Detect which cell encompasses the target text, then output its [X, Y] center coordinate. 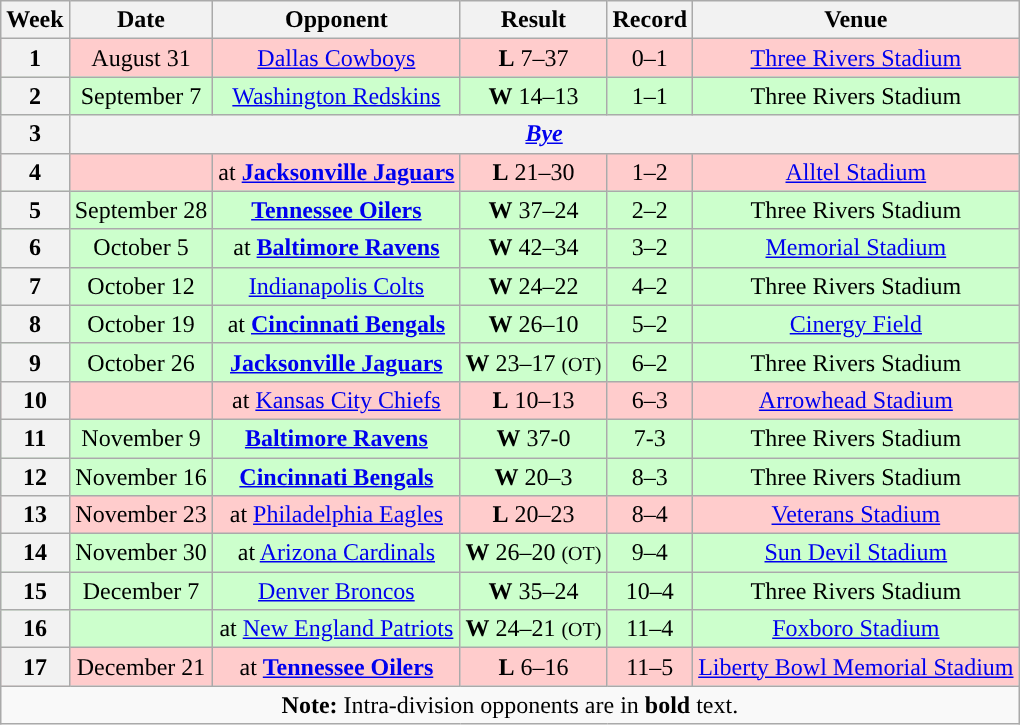
Indianapolis Colts [336, 286]
14 [35, 553]
17 [35, 667]
9–4 [650, 553]
Venue [856, 20]
November 16 [141, 477]
10–4 [650, 591]
Dallas Cowboys [336, 58]
Cincinnati Bengals [336, 477]
Note: Intra-division opponents are in bold text. [510, 705]
13 [35, 515]
September 7 [141, 96]
W 20–3 [534, 477]
Veterans Stadium [856, 515]
Record [650, 20]
3 [35, 134]
Memorial Stadium [856, 248]
at Jacksonville Jaguars [336, 172]
W 35–24 [534, 591]
Denver Broncos [336, 591]
at Arizona Cardinals [336, 553]
at Philadelphia Eagles [336, 515]
November 23 [141, 515]
Liberty Bowl Memorial Stadium [856, 667]
W 37–24 [534, 210]
15 [35, 591]
0–1 [650, 58]
2 [35, 96]
at Cincinnati Bengals [336, 324]
October 12 [141, 286]
Result [534, 20]
5–2 [650, 324]
August 31 [141, 58]
L 21–30 [534, 172]
at Baltimore Ravens [336, 248]
Arrowhead Stadium [856, 400]
16 [35, 629]
W 42–34 [534, 248]
11–4 [650, 629]
8 [35, 324]
4–2 [650, 286]
2–2 [650, 210]
September 28 [141, 210]
Alltel Stadium [856, 172]
Washington Redskins [336, 96]
7-3 [650, 438]
October 5 [141, 248]
W 24–21 (OT) [534, 629]
Foxboro Stadium [856, 629]
11–5 [650, 667]
4 [35, 172]
W 14–13 [534, 96]
L 10–13 [534, 400]
3–2 [650, 248]
8–3 [650, 477]
1–1 [650, 96]
Opponent [336, 20]
6–3 [650, 400]
8–4 [650, 515]
12 [35, 477]
11 [35, 438]
at Kansas City Chiefs [336, 400]
L 6–16 [534, 667]
6 [35, 248]
W 37-0 [534, 438]
9 [35, 362]
December 21 [141, 667]
Tennessee Oilers [336, 210]
W 24–22 [534, 286]
November 9 [141, 438]
5 [35, 210]
6–2 [650, 362]
W 26–20 (OT) [534, 553]
Baltimore Ravens [336, 438]
October 26 [141, 362]
at Tennessee Oilers [336, 667]
at New England Patriots [336, 629]
December 7 [141, 591]
W 26–10 [534, 324]
10 [35, 400]
W 23–17 (OT) [534, 362]
7 [35, 286]
L 20–23 [534, 515]
Bye [544, 134]
Jacksonville Jaguars [336, 362]
November 30 [141, 553]
1 [35, 58]
Week [35, 20]
1–2 [650, 172]
L 7–37 [534, 58]
Cinergy Field [856, 324]
Sun Devil Stadium [856, 553]
October 19 [141, 324]
Date [141, 20]
